Find where the given text appears and provide that cell's center as (X, Y) coordinate. 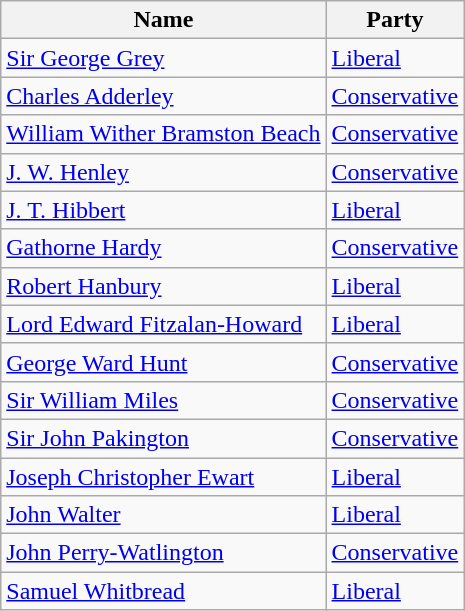
Party (395, 20)
George Ward Hunt (164, 362)
Robert Hanbury (164, 286)
Sir George Grey (164, 58)
Name (164, 20)
Sir John Pakington (164, 438)
J. T. Hibbert (164, 210)
John Perry-Watlington (164, 553)
Charles Adderley (164, 96)
Gathorne Hardy (164, 248)
J. W. Henley (164, 172)
John Walter (164, 515)
Sir William Miles (164, 400)
Joseph Christopher Ewart (164, 477)
Lord Edward Fitzalan-Howard (164, 324)
William Wither Bramston Beach (164, 134)
Samuel Whitbread (164, 591)
